Provide the [X, Y] coordinate of the cell's center where the given text is located.  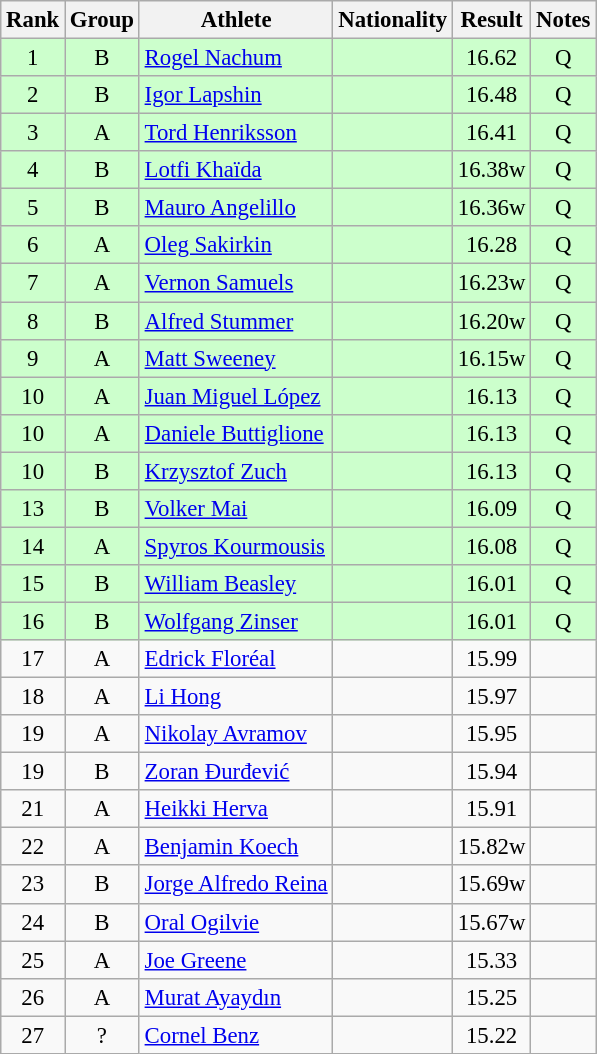
24 [33, 922]
Li Hong [236, 697]
22 [33, 847]
Result [491, 20]
27 [33, 1035]
Edrick Floréal [236, 659]
Athlete [236, 20]
Igor Lapshin [236, 95]
2 [33, 95]
16.41 [491, 133]
16.09 [491, 509]
23 [33, 885]
Notes [564, 20]
15.67w [491, 922]
8 [33, 321]
Zoran Đurđević [236, 772]
Group [102, 20]
25 [33, 960]
17 [33, 659]
Oral Ogilvie [236, 922]
Benjamin Koech [236, 847]
3 [33, 133]
5 [33, 208]
16 [33, 621]
Heikki Herva [236, 809]
Mauro Angelillo [236, 208]
15.22 [491, 1035]
Wolfgang Zinser [236, 621]
15 [33, 584]
13 [33, 509]
6 [33, 245]
15.25 [491, 997]
Joe Greene [236, 960]
15.91 [491, 809]
Lotfi Khaïda [236, 170]
Nikolay Avramov [236, 734]
Rank [33, 20]
Rogel Nachum [236, 58]
26 [33, 997]
Volker Mai [236, 509]
Krzysztof Zuch [236, 471]
Tord Henriksson [236, 133]
William Beasley [236, 584]
16.28 [491, 245]
Murat Ayaydın [236, 997]
18 [33, 697]
16.08 [491, 546]
Spyros Kourmousis [236, 546]
16.62 [491, 58]
Matt Sweeney [236, 358]
15.94 [491, 772]
16.23w [491, 283]
15.69w [491, 885]
1 [33, 58]
4 [33, 170]
16.36w [491, 208]
7 [33, 283]
? [102, 1035]
Juan Miguel López [236, 396]
Vernon Samuels [236, 283]
Alfred Stummer [236, 321]
15.82w [491, 847]
Oleg Sakirkin [236, 245]
15.97 [491, 697]
15.99 [491, 659]
15.95 [491, 734]
9 [33, 358]
14 [33, 546]
Cornel Benz [236, 1035]
16.38w [491, 170]
Nationality [392, 20]
16.15w [491, 358]
Daniele Buttiglione [236, 433]
16.20w [491, 321]
Jorge Alfredo Reina [236, 885]
16.48 [491, 95]
21 [33, 809]
15.33 [491, 960]
